Determine the (X, Y) coordinate at the center of the cell enclosing the given text.  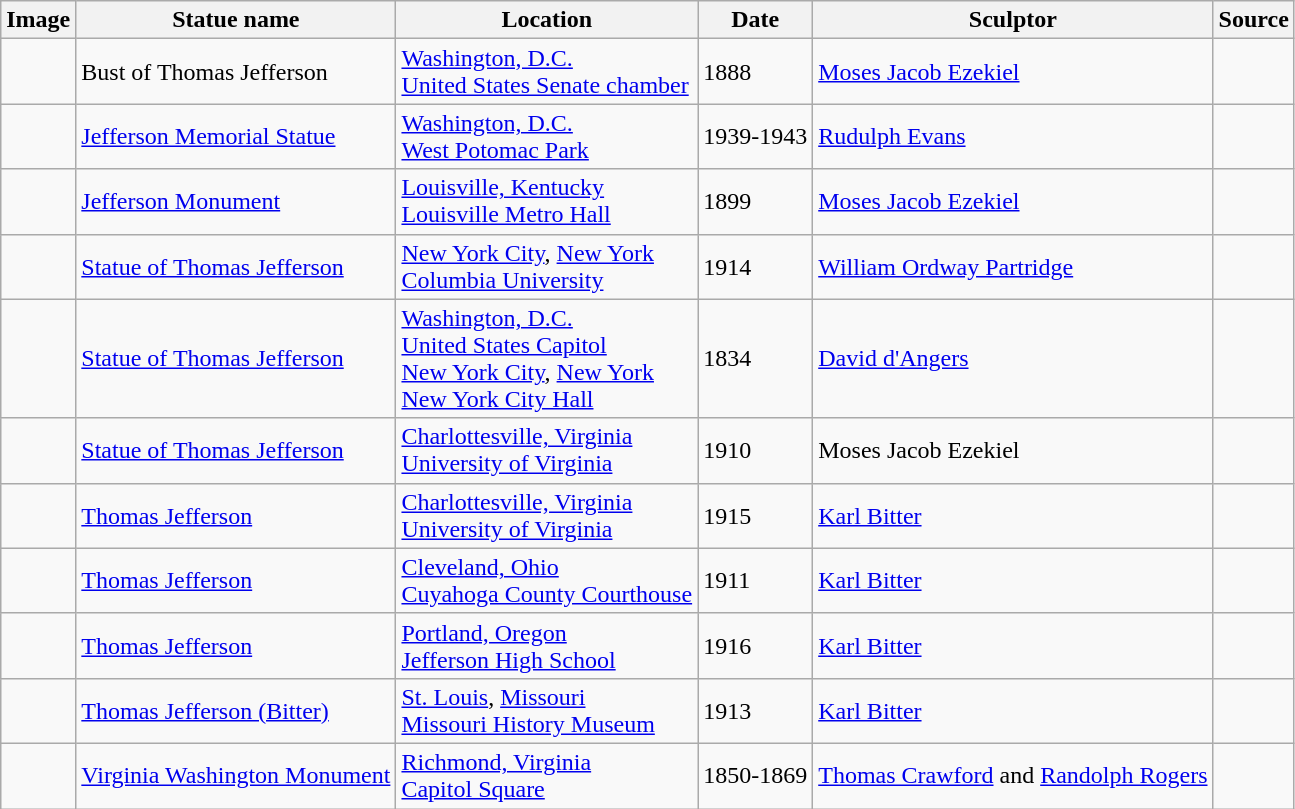
Jefferson Memorial Statue (236, 136)
Louisville, KentuckyLouisville Metro Hall (547, 202)
William Ordway Partridge (1013, 266)
1910 (756, 450)
Date (756, 20)
Thomas Jefferson (Bitter) (236, 710)
1911 (756, 580)
Sculptor (1013, 20)
1850-1869 (756, 776)
Location (547, 20)
Richmond, VirginiaCapitol Square (547, 776)
1834 (756, 358)
Cleveland, OhioCuyahoga County Courthouse (547, 580)
St. Louis, MissouriMissouri History Museum (547, 710)
1899 (756, 202)
Washington, D.C.West Potomac Park (547, 136)
Portland, OregonJefferson High School (547, 646)
Thomas Crawford and Randolph Rogers (1013, 776)
Washington, D.C.United States CapitolNew York City, New YorkNew York City Hall (547, 358)
1915 (756, 516)
Jefferson Monument (236, 202)
Image (38, 20)
1916 (756, 646)
New York City, New YorkColumbia University (547, 266)
Statue name (236, 20)
Bust of Thomas Jefferson (236, 72)
Virginia Washington Monument (236, 776)
Rudulph Evans (1013, 136)
1939-1943 (756, 136)
Source (1254, 20)
1913 (756, 710)
David d'Angers (1013, 358)
Washington, D.C.United States Senate chamber (547, 72)
1914 (756, 266)
1888 (756, 72)
